Return [x, y] of the center of cell containing provided text 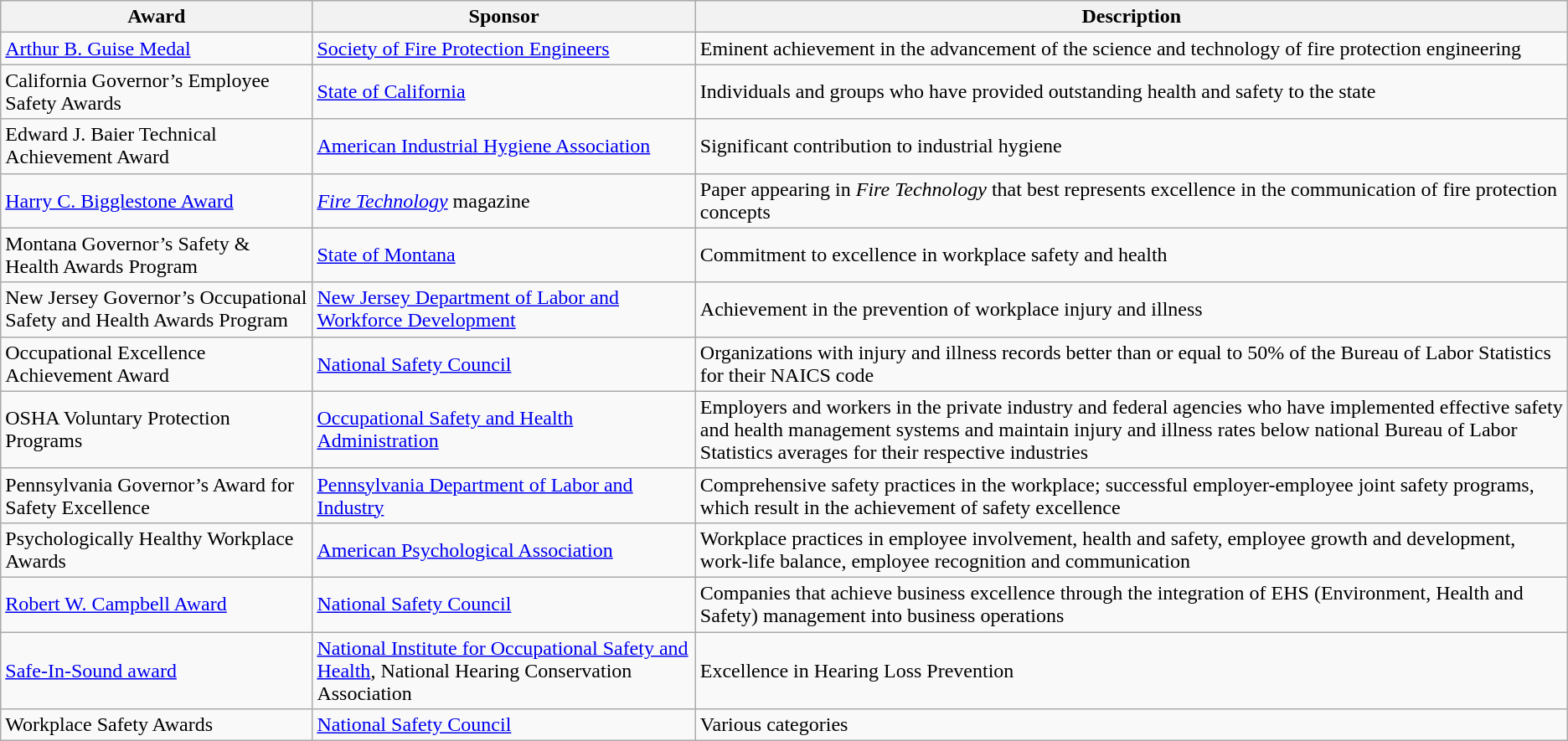
Excellence in Hearing Loss Prevention [1131, 670]
Robert W. Campbell Award [157, 605]
Occupational Safety and Health Administration [504, 430]
New Jersey Department of Labor and Workforce Development [504, 310]
State of Montana [504, 255]
Occupational Excellence Achievement Award [157, 363]
Arthur B. Guise Medal [157, 49]
Pennsylvania Governor’s Award for Safety Excellence [157, 496]
Montana Governor’s Safety & Health Awards Program [157, 255]
National Institute for Occupational Safety and Health, National Hearing Conservation Association [504, 670]
State of California [504, 92]
Significant contribution to industrial hygiene [1131, 146]
Harry C. Bigglestone Award [157, 201]
Individuals and groups who have provided outstanding health and safety to the state [1131, 92]
Safe-In-Sound award [157, 670]
Psychologically Healthy Workplace Awards [157, 549]
Sponsor [504, 17]
Companies that achieve business excellence through the integration of EHS (Environment, Health and Safety) management into business operations [1131, 605]
Commitment to excellence in workplace safety and health [1131, 255]
Pennsylvania Department of Labor and Industry [504, 496]
Edward J. Baier Technical Achievement Award [157, 146]
American Psychological Association [504, 549]
Fire Technology magazine [504, 201]
OSHA Voluntary Protection Programs [157, 430]
Society of Fire Protection Engineers [504, 49]
Eminent achievement in the advancement of the science and technology of fire protection engineering [1131, 49]
California Governor’s Employee Safety Awards [157, 92]
Paper appearing in Fire Technology that best represents excellence in the communication of fire protection concepts [1131, 201]
American Industrial Hygiene Association [504, 146]
Achievement in the prevention of workplace injury and illness [1131, 310]
New Jersey Governor’s Occupational Safety and Health Awards Program [157, 310]
Award [157, 17]
Various categories [1131, 725]
Workplace Safety Awards [157, 725]
Organizations with injury and illness records better than or equal to 50% of the Bureau of Labor Statistics for their NAICS code [1131, 363]
Description [1131, 17]
